Identify which cell holds the provided text, then report its [X, Y] central coordinate. 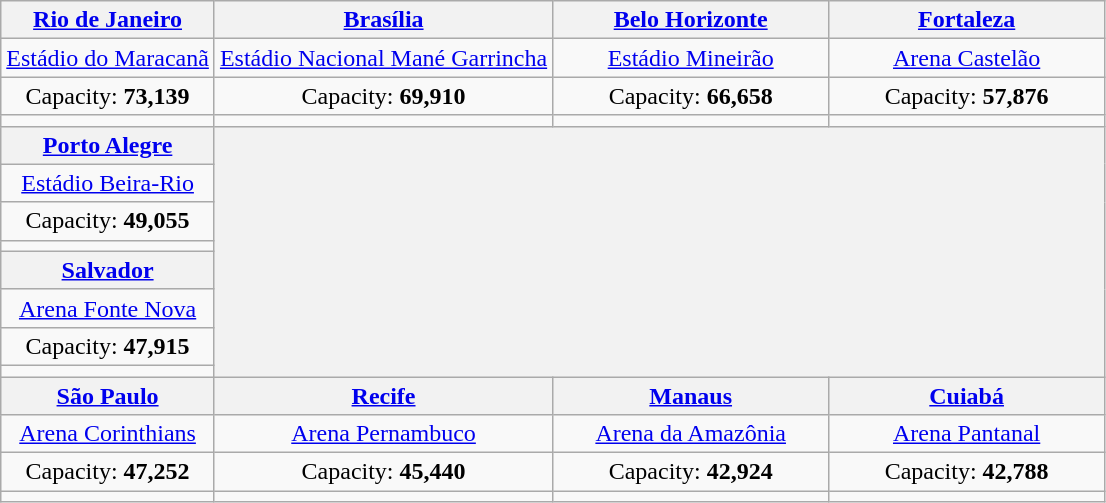
Arena Pernambuco [383, 434]
Arena Fonte Nova [108, 308]
Capacity: 73,139 [108, 96]
São Paulo [108, 395]
Arena Pantanal [967, 434]
Capacity: 47,915 [108, 346]
Recife [383, 395]
Manaus [691, 395]
Brasília [383, 20]
Capacity: 57,876 [967, 96]
Belo Horizonte [691, 20]
Salvador [108, 270]
Fortaleza [967, 20]
Estádio Mineirão [691, 58]
Estádio do Maracanã [108, 58]
Capacity: 66,658 [691, 96]
Capacity: 47,252 [108, 472]
Capacity: 42,788 [967, 472]
Arena Castelão [967, 58]
Cuiabá [967, 395]
Capacity: 42,924 [691, 472]
Rio de Janeiro [108, 20]
Arena da Amazônia [691, 434]
Estádio Beira-Rio [108, 183]
Capacity: 69,910 [383, 96]
Capacity: 45,440 [383, 472]
Estádio Nacional Mané Garrincha [383, 58]
Porto Alegre [108, 145]
Capacity: 49,055 [108, 221]
Arena Corinthians [108, 434]
